Provide the (x, y) coordinate of the cell's center where the given text is located.  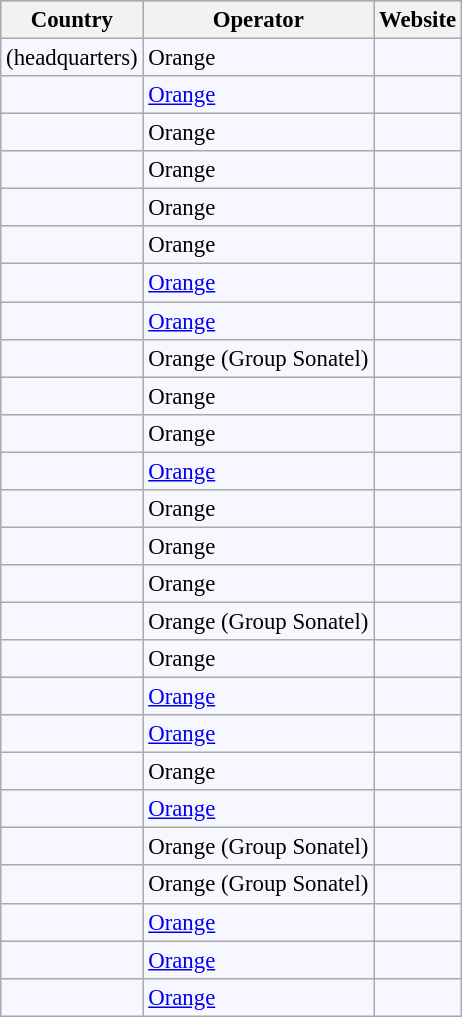
Operator (258, 20)
Country (72, 20)
Website (418, 20)
(headquarters) (72, 58)
